Return the [X, Y] coordinate for the center point of the cell that contains the specified text.  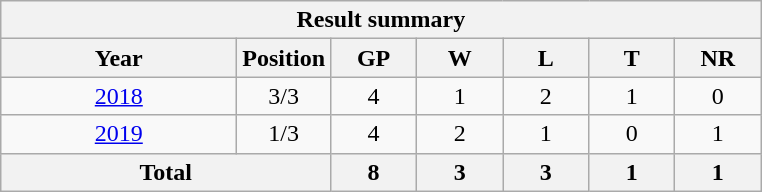
W [460, 58]
NR [718, 58]
2018 [119, 96]
1/3 [284, 134]
2019 [119, 134]
L [546, 58]
Position [284, 58]
3/3 [284, 96]
Year [119, 58]
Result summary [381, 20]
T [632, 58]
8 [374, 172]
GP [374, 58]
Total [166, 172]
